Output the [x, y] coordinate of the center of the cell containing the given text.  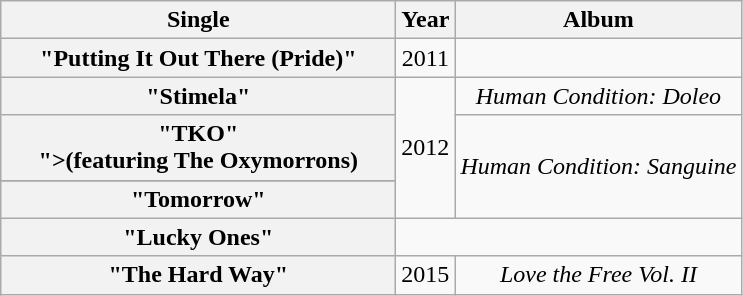
2015 [426, 275]
"The Hard Way" [198, 275]
"Lucky Ones" [198, 237]
Love the Free Vol. II [598, 275]
Single [198, 20]
"Putting It Out There (Pride)" [198, 58]
"Tomorrow" [198, 199]
Human Condition: Sanguine [598, 166]
Album [598, 20]
"TKO"">(featuring The Oxymorrons) [198, 148]
Human Condition: Doleo [598, 96]
2012 [426, 148]
2011 [426, 58]
Year [426, 20]
"Stimela" [198, 96]
